Scan for the cell matching the given text and deliver its [x, y] coordinate at center. 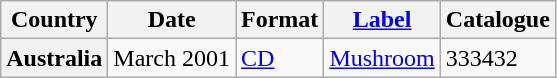
March 2001 [172, 58]
Australia [54, 58]
333432 [498, 58]
Mushroom [382, 58]
CD [280, 58]
Label [382, 20]
Format [280, 20]
Catalogue [498, 20]
Country [54, 20]
Date [172, 20]
